For the text-containing cell, return its midpoint in [x, y] coordinate format. 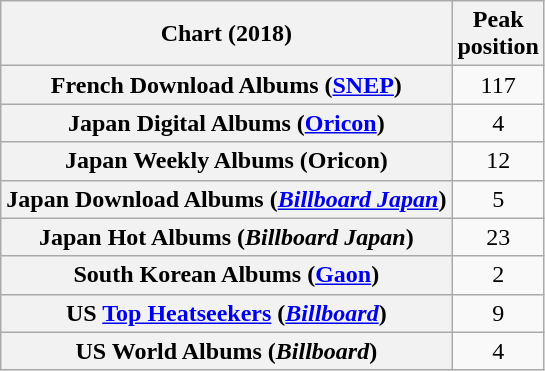
5 [498, 199]
117 [498, 85]
French Download Albums (SNEP) [226, 85]
Chart (2018) [226, 34]
2 [498, 275]
Japan Weekly Albums (Oricon) [226, 161]
Japan Hot Albums (Billboard Japan) [226, 237]
23 [498, 237]
Peak position [498, 34]
Japan Digital Albums (Oricon) [226, 123]
US Top Heatseekers (Billboard) [226, 313]
US World Albums (Billboard) [226, 351]
South Korean Albums (Gaon) [226, 275]
Japan Download Albums (Billboard Japan) [226, 199]
9 [498, 313]
12 [498, 161]
